Return the [X, Y] coordinate for the center point of the cell that contains the specified text.  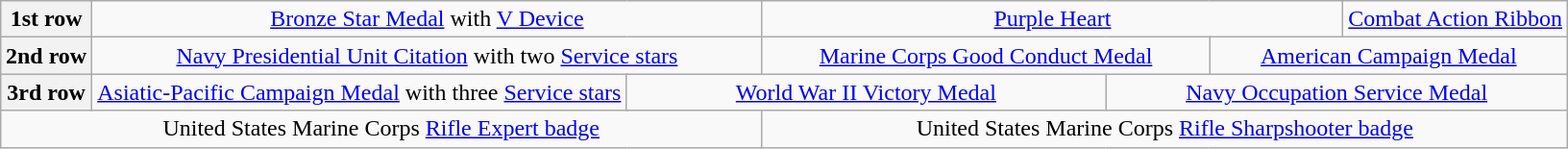
World War II Victory Medal [867, 92]
1st row [46, 19]
American Campaign Medal [1389, 56]
Marine Corps Good Conduct Medal [986, 56]
United States Marine Corps Rifle Expert badge [380, 129]
Purple Heart [1053, 19]
2nd row [46, 56]
3rd row [46, 92]
Combat Action Ribbon [1456, 19]
Navy Occupation Service Medal [1337, 92]
United States Marine Corps Rifle Sharpshooter badge [1164, 129]
Bronze Star Medal with V Device [427, 19]
Navy Presidential Unit Citation with two Service stars [427, 56]
Asiatic-Pacific Campaign Medal with three Service stars [359, 92]
